Determine the [X, Y] coordinate at the center of the cell enclosing the given text.  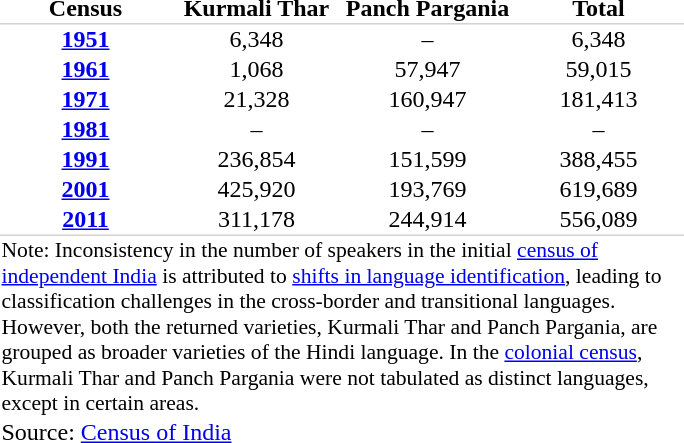
160,947 [428, 99]
21,328 [256, 99]
1991 [86, 159]
244,914 [428, 220]
1951 [86, 40]
1981 [86, 129]
2001 [86, 189]
388,455 [598, 159]
2011 [86, 220]
57,947 [428, 69]
311,178 [256, 220]
151,599 [428, 159]
193,769 [428, 189]
425,920 [256, 189]
181,413 [598, 99]
1,068 [256, 69]
236,854 [256, 159]
1971 [86, 99]
59,015 [598, 69]
1961 [86, 69]
556,089 [598, 220]
619,689 [598, 189]
